Extract the (X, Y) coordinate from the center of the cell holding the provided text.  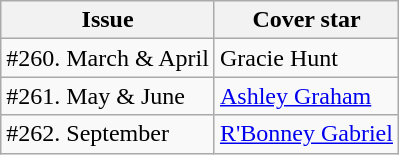
Gracie Hunt (306, 58)
Cover star (306, 20)
#260. March & April (108, 58)
Issue (108, 20)
#261. May & June (108, 96)
Ashley Graham (306, 96)
#262. September (108, 134)
R'Bonney Gabriel (306, 134)
